Return [X, Y] of the center of cell containing provided text 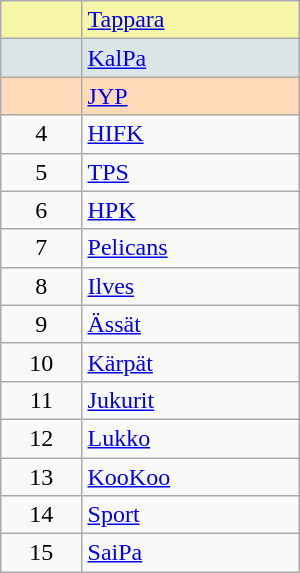
Tappara [190, 20]
TPS [190, 172]
4 [42, 134]
Pelicans [190, 248]
Lukko [190, 438]
11 [42, 400]
14 [42, 515]
15 [42, 553]
7 [42, 248]
KalPa [190, 58]
KooKoo [190, 477]
10 [42, 362]
Kärpät [190, 362]
Ässät [190, 324]
Jukurit [190, 400]
HPK [190, 210]
HIFK [190, 134]
JYP [190, 96]
SaiPa [190, 553]
8 [42, 286]
5 [42, 172]
9 [42, 324]
6 [42, 210]
13 [42, 477]
Sport [190, 515]
12 [42, 438]
Ilves [190, 286]
